Capture the cell that displays the provided text and extract its (x, y) central coordinate. 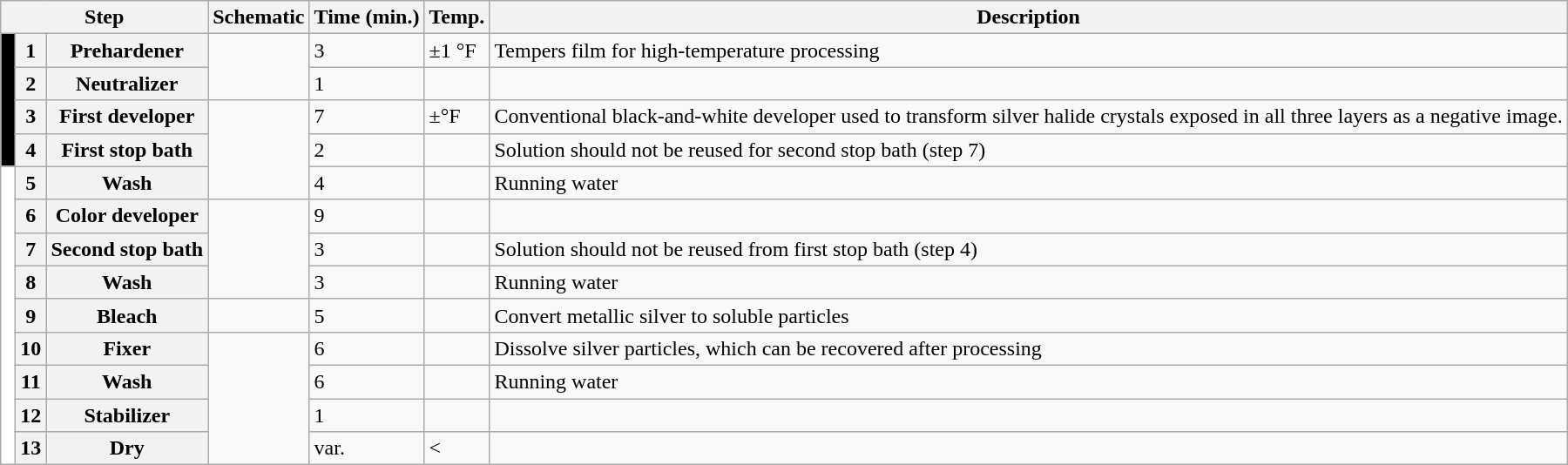
Description (1028, 17)
Dissolve silver particles, which can be recovered after processing (1028, 348)
var. (367, 448)
Bleach (127, 315)
First stop bath (127, 150)
12 (31, 415)
Solution should not be reused from first stop bath (step 4) (1028, 249)
Prehardener (127, 51)
First developer (127, 117)
8 (31, 282)
Second stop bath (127, 249)
Conventional black-and-white developer used to transform silver halide crystals exposed in all three layers as a negative image. (1028, 117)
±°F (456, 117)
11 (31, 381)
Color developer (127, 216)
Dry (127, 448)
Neutralizer (127, 84)
Time (min.) (367, 17)
< (456, 448)
10 (31, 348)
Temp. (456, 17)
±1 °F (456, 51)
Step (105, 17)
Schematic (259, 17)
13 (31, 448)
Fixer (127, 348)
Convert metallic silver to soluble particles (1028, 315)
Stabilizer (127, 415)
Solution should not be reused for second stop bath (step 7) (1028, 150)
Tempers film for high-temperature processing (1028, 51)
